Return (X, Y) of the center of cell containing provided text 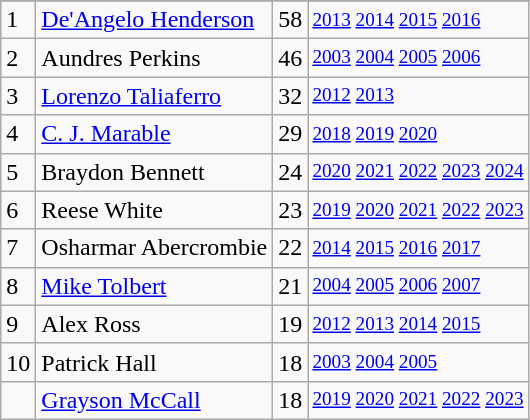
3 (18, 96)
22 (290, 248)
24 (290, 172)
2013 2014 2015 2016 (418, 20)
2012 2013 2014 2015 (418, 324)
4 (18, 134)
46 (290, 58)
7 (18, 248)
Reese White (154, 210)
Aundres Perkins (154, 58)
Lorenzo Taliaferro (154, 96)
Patrick Hall (154, 362)
2003 2004 2005 (418, 362)
Braydon Bennett (154, 172)
29 (290, 134)
2012 2013 (418, 96)
6 (18, 210)
19 (290, 324)
Mike Tolbert (154, 286)
2004 2005 2006 2007 (418, 286)
10 (18, 362)
8 (18, 286)
2014 2015 2016 2017 (418, 248)
9 (18, 324)
2003 2004 2005 2006 (418, 58)
Osharmar Abercrombie (154, 248)
C. J. Marable (154, 134)
2020 2021 2022 2023 2024 (418, 172)
5 (18, 172)
32 (290, 96)
De'Angelo Henderson (154, 20)
23 (290, 210)
Grayson McCall (154, 400)
2 (18, 58)
21 (290, 286)
58 (290, 20)
2018 2019 2020 (418, 134)
1 (18, 20)
Alex Ross (154, 324)
